Find where the given text appears and provide that cell's center as (X, Y) coordinate. 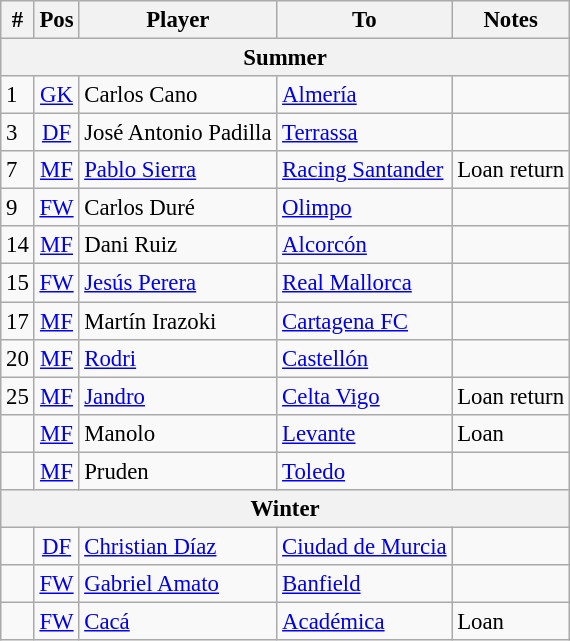
Pruden (178, 471)
Olimpo (364, 208)
Académica (364, 621)
3 (18, 133)
Manolo (178, 433)
Carlos Duré (178, 208)
7 (18, 170)
Player (178, 20)
Summer (286, 58)
Real Mallorca (364, 283)
Cacá (178, 621)
Martín Irazoki (178, 321)
Pos (56, 20)
Jesús Perera (178, 283)
# (18, 20)
9 (18, 208)
Celta Vigo (364, 396)
17 (18, 321)
14 (18, 245)
Rodri (178, 358)
Almería (364, 95)
Racing Santander (364, 170)
Winter (286, 509)
José Antonio Padilla (178, 133)
Gabriel Amato (178, 584)
15 (18, 283)
Notes (510, 20)
Cartagena FC (364, 321)
Dani Ruiz (178, 245)
To (364, 20)
Terrassa (364, 133)
25 (18, 396)
Levante (364, 433)
Jandro (178, 396)
Alcorcón (364, 245)
Carlos Cano (178, 95)
Christian Díaz (178, 546)
Ciudad de Murcia (364, 546)
Toledo (364, 471)
GK (56, 95)
Pablo Sierra (178, 170)
1 (18, 95)
Castellón (364, 358)
20 (18, 358)
Banfield (364, 584)
